Return the (X, Y) coordinate for the center point of the cell that contains the specified text.  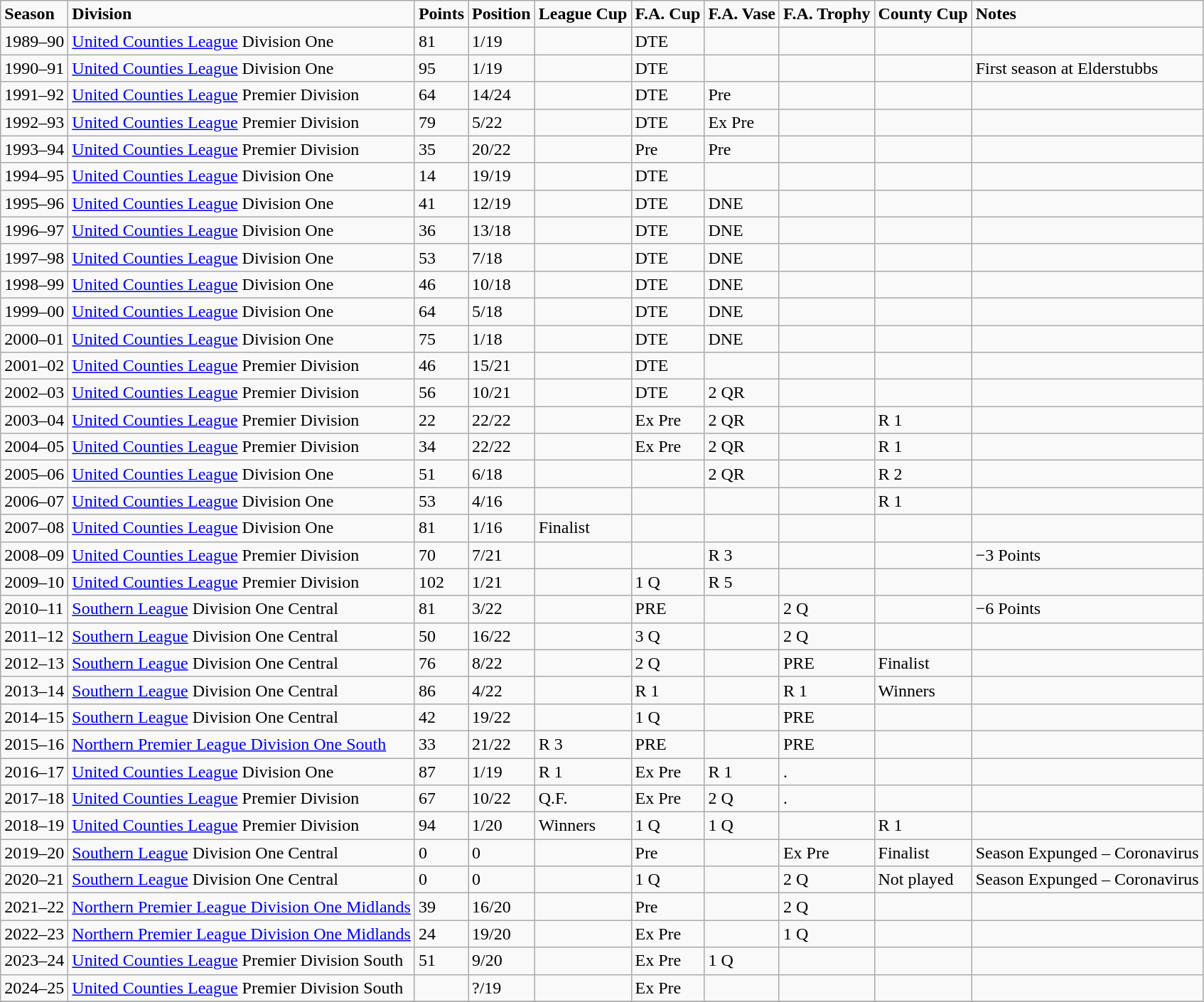
86 (441, 690)
2009–10 (34, 582)
1996–97 (34, 230)
2007–08 (34, 528)
2024–25 (34, 988)
1994–95 (34, 176)
10/22 (501, 799)
12/19 (501, 203)
75 (441, 339)
2021–22 (34, 907)
94 (441, 826)
8/22 (501, 663)
4/16 (501, 501)
Not played (923, 880)
36 (441, 230)
19/19 (501, 176)
2023–24 (34, 961)
13/18 (501, 230)
First season at Elderstubbs (1087, 68)
21/22 (501, 744)
2017–18 (34, 799)
7/18 (501, 257)
16/20 (501, 907)
2011–12 (34, 636)
14/24 (501, 95)
5/22 (501, 122)
2015–16 (34, 744)
League Cup (583, 14)
22 (441, 420)
1/18 (501, 339)
Position (501, 14)
2006–07 (34, 501)
Q.F. (583, 799)
34 (441, 447)
Season (34, 14)
R 5 (742, 582)
1998–99 (34, 284)
2000–01 (34, 339)
1/21 (501, 582)
14 (441, 176)
Notes (1087, 14)
2020–21 (34, 880)
2005–06 (34, 474)
2014–15 (34, 717)
33 (441, 744)
Division (242, 14)
35 (441, 149)
7/21 (501, 555)
F.A. Cup (668, 14)
1995–96 (34, 203)
15/21 (501, 366)
24 (441, 934)
2010–11 (34, 609)
1/20 (501, 826)
1992–93 (34, 122)
42 (441, 717)
1993–94 (34, 149)
Northern Premier League Division One South (242, 744)
1/16 (501, 528)
39 (441, 907)
56 (441, 393)
F.A. Vase (742, 14)
R 2 (923, 474)
70 (441, 555)
3 Q (668, 636)
20/22 (501, 149)
2016–17 (34, 771)
2003–04 (34, 420)
50 (441, 636)
67 (441, 799)
County Cup (923, 14)
87 (441, 771)
2001–02 (34, 366)
2012–13 (34, 663)
4/22 (501, 690)
19/20 (501, 934)
10/21 (501, 393)
2018–19 (34, 826)
F.A. Trophy (827, 14)
5/18 (501, 311)
2004–05 (34, 447)
2022–23 (34, 934)
2013–14 (34, 690)
−3 Points (1087, 555)
76 (441, 663)
10/18 (501, 284)
16/22 (501, 636)
?/19 (501, 988)
−6 Points (1087, 609)
Points (441, 14)
79 (441, 122)
9/20 (501, 961)
1997–98 (34, 257)
6/18 (501, 474)
3/22 (501, 609)
1989–90 (34, 41)
19/22 (501, 717)
2008–09 (34, 555)
2002–03 (34, 393)
102 (441, 582)
95 (441, 68)
1999–00 (34, 311)
1991–92 (34, 95)
41 (441, 203)
2019–20 (34, 853)
1990–91 (34, 68)
